Identify which cell holds the provided text, then report its (X, Y) central coordinate. 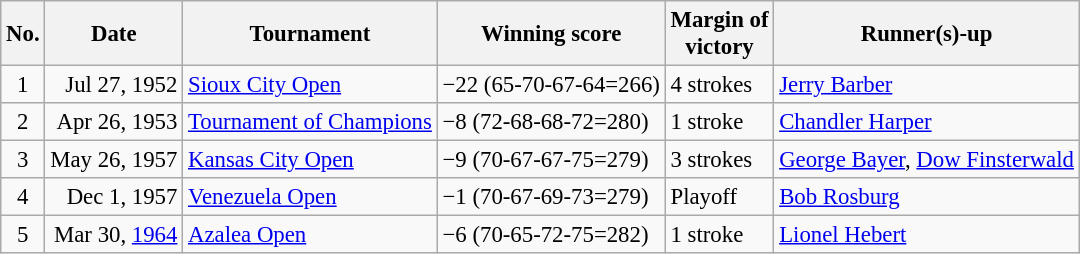
1 (23, 85)
Jul 27, 1952 (114, 85)
−1 (70-67-69-73=279) (551, 197)
Sioux City Open (310, 85)
Date (114, 34)
−8 (72-68-68-72=280) (551, 122)
3 strokes (720, 160)
4 strokes (720, 85)
Winning score (551, 34)
Venezuela Open (310, 197)
Kansas City Open (310, 160)
−22 (65-70-67-64=266) (551, 85)
Playoff (720, 197)
Tournament (310, 34)
4 (23, 197)
Dec 1, 1957 (114, 197)
Mar 30, 1964 (114, 235)
Runner(s)-up (926, 34)
May 26, 1957 (114, 160)
Azalea Open (310, 235)
3 (23, 160)
George Bayer, Dow Finsterwald (926, 160)
−9 (70-67-67-75=279) (551, 160)
Tournament of Champions (310, 122)
Apr 26, 1953 (114, 122)
Chandler Harper (926, 122)
−6 (70-65-72-75=282) (551, 235)
No. (23, 34)
Lionel Hebert (926, 235)
2 (23, 122)
5 (23, 235)
Bob Rosburg (926, 197)
Jerry Barber (926, 85)
Margin ofvictory (720, 34)
